Capture the cell that displays the provided text and extract its (x, y) central coordinate. 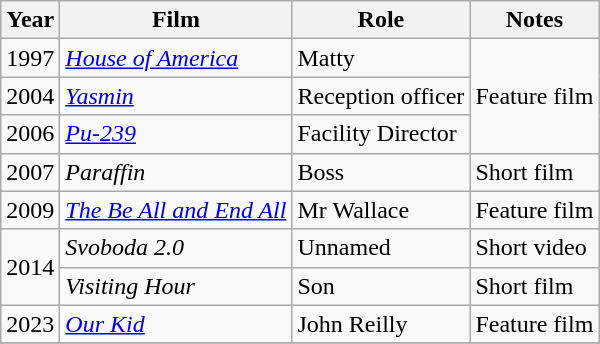
House of America (176, 58)
Notes (534, 20)
Year (30, 20)
Yasmin (176, 96)
2006 (30, 134)
Visiting Hour (176, 286)
2023 (30, 324)
Pu-239 (176, 134)
2009 (30, 210)
Svoboda 2.0 (176, 248)
Son (381, 286)
Reception officer (381, 96)
2014 (30, 267)
The Be All and End All (176, 210)
Film (176, 20)
John Reilly (381, 324)
Mr Wallace (381, 210)
1997 (30, 58)
Matty (381, 58)
Role (381, 20)
Facility Director (381, 134)
Short video (534, 248)
Unnamed (381, 248)
2007 (30, 172)
Our Kid (176, 324)
Boss (381, 172)
2004 (30, 96)
Paraffin (176, 172)
